Find where the given text appears and provide that cell's center as [X, Y] coordinate. 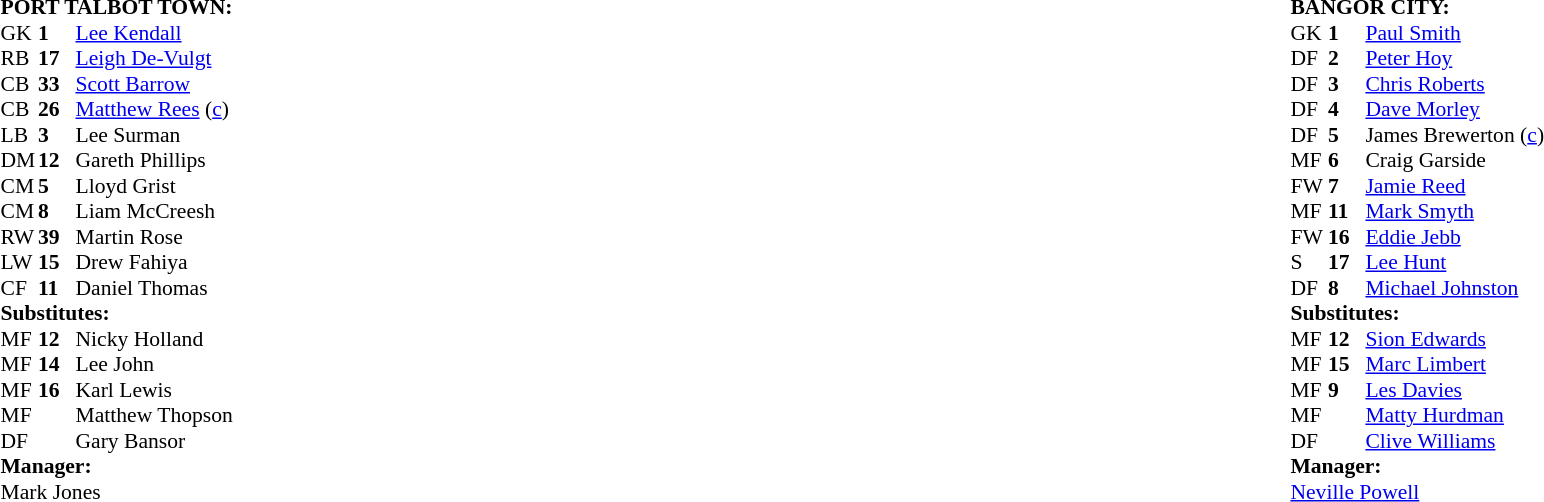
2 [1347, 59]
Peter Hoy [1454, 59]
Eddie Jebb [1454, 237]
Matty Hurdman [1454, 415]
Daniel Thomas [154, 288]
Clive Williams [1454, 441]
LW [19, 263]
Lee Hunt [1454, 263]
Lloyd Grist [154, 186]
Michael Johnston [1454, 288]
Lee Kendall [154, 33]
Lee Surman [154, 135]
James Brewerton (c) [1454, 135]
Gareth Phillips [154, 161]
Scott Barrow [154, 84]
26 [57, 109]
Marc Limbert [1454, 365]
DM [19, 161]
14 [57, 365]
Leigh De-Vulgt [154, 59]
Paul Smith [1454, 33]
Karl Lewis [154, 390]
Liam McCreesh [154, 211]
33 [57, 84]
Mark Smyth [1454, 211]
6 [1347, 161]
Jamie Reed [1454, 186]
Drew Fahiya [154, 263]
Sion Edwards [1454, 339]
Gary Bansor [154, 441]
RW [19, 237]
Chris Roberts [1454, 84]
Martin Rose [154, 237]
Les Davies [1454, 390]
4 [1347, 109]
S [1309, 263]
9 [1347, 390]
LB [19, 135]
Lee John [154, 365]
39 [57, 237]
RB [19, 59]
Nicky Holland [154, 339]
Matthew Rees (c) [154, 109]
Craig Garside [1454, 161]
Dave Morley [1454, 109]
Matthew Thopson [154, 415]
CF [19, 288]
7 [1347, 186]
